Identify which cell holds the provided text, then report its (x, y) central coordinate. 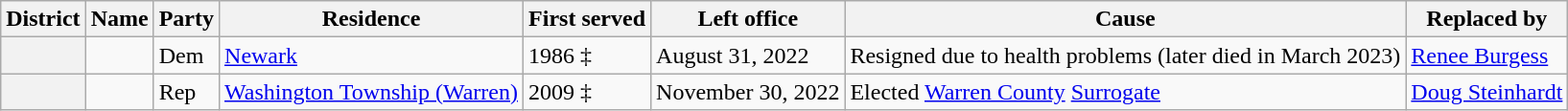
District (43, 19)
Doug Steinhardt (1486, 92)
First served (587, 19)
Cause (1126, 19)
Elected Warren County Surrogate (1126, 92)
Left office (748, 19)
November 30, 2022 (748, 92)
Party (186, 19)
Dem (186, 55)
2009 ‡ (587, 92)
Replaced by (1486, 19)
Resigned due to health problems (later died in March 2023) (1126, 55)
Newark (372, 55)
Renee Burgess (1486, 55)
Washington Township (Warren) (372, 92)
August 31, 2022 (748, 55)
Residence (372, 19)
Name (119, 19)
1986 ‡ (587, 55)
Rep (186, 92)
